Search for the cell housing the specified text and yield its [X, Y] center coordinate. 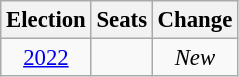
Seats [122, 20]
2022 [46, 58]
New [194, 58]
Change [194, 20]
Election [46, 20]
